Capture the cell that displays the provided text and extract its (x, y) central coordinate. 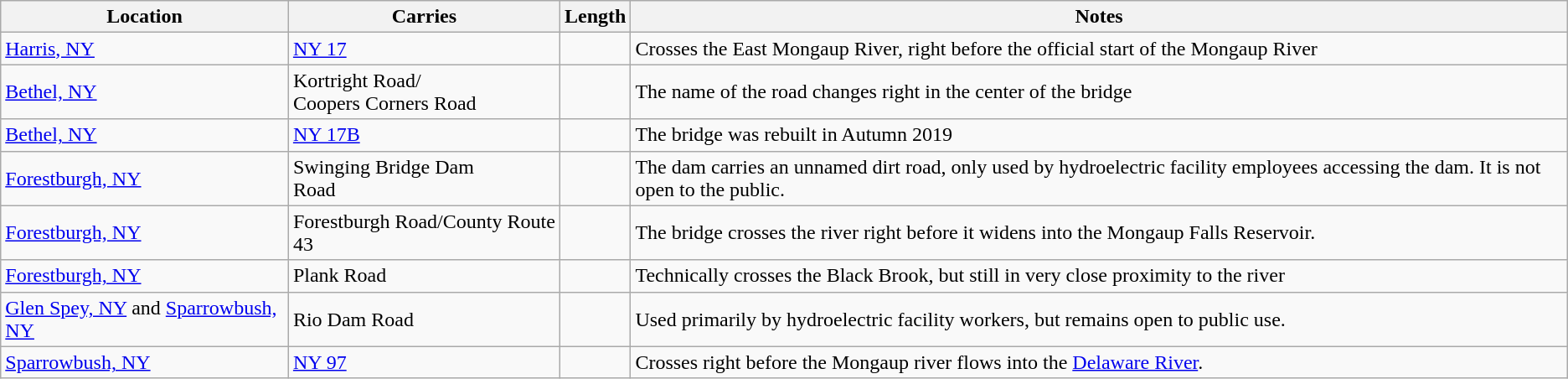
Glen Spey, NY and Sparrowbush, NY (145, 319)
Technically crosses the Black Brook, but still in very close proximity to the river (1099, 276)
Harris, NY (145, 49)
Plank Road (424, 276)
Length (595, 17)
The bridge crosses the river right before it widens into the Mongaup Falls Reservoir. (1099, 233)
Used primarily by hydroelectric facility workers, but remains open to public use. (1099, 319)
Forestburgh Road/County Route 43 (424, 233)
The name of the road changes right in the center of the bridge (1099, 92)
Kortright Road/Coopers Corners Road (424, 92)
NY 97 (424, 362)
Crosses the East Mongaup River, right before the official start of the Mongaup River (1099, 49)
Rio Dam Road (424, 319)
Carries (424, 17)
Crosses right before the Mongaup river flows into the Delaware River. (1099, 362)
Sparrowbush, NY (145, 362)
NY 17 (424, 49)
Swinging Bridge DamRoad (424, 178)
Location (145, 17)
The bridge was rebuilt in Autumn 2019 (1099, 135)
Notes (1099, 17)
The dam carries an unnamed dirt road, only used by hydroelectric facility employees accessing the dam. It is not open to the public. (1099, 178)
NY 17B (424, 135)
